Determine the [X, Y] coordinate at the center of the cell enclosing the given text.  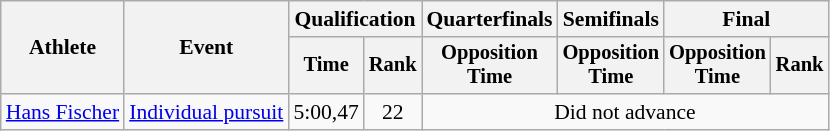
22 [393, 112]
Event [206, 48]
Time [326, 66]
Athlete [62, 48]
Did not advance [626, 112]
5:00,47 [326, 112]
Final [746, 19]
Qualification [354, 19]
Hans Fischer [62, 112]
Quarterfinals [490, 19]
Individual pursuit [206, 112]
Semifinals [612, 19]
